Provide the (x, y) coordinate of the cell's center where the given text is located.  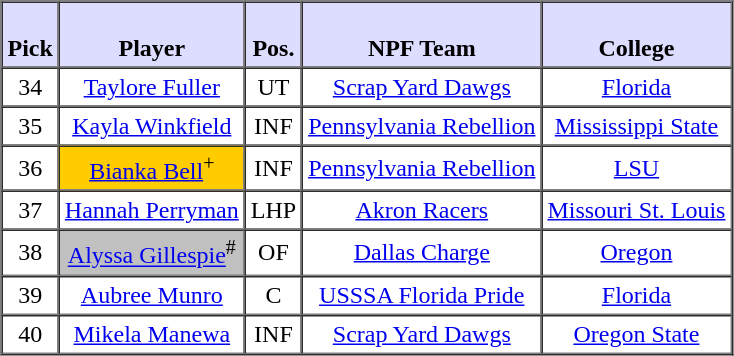
College (636, 35)
Missouri St. Louis (636, 210)
Aubree Munro (152, 294)
Kayla Winkfield (152, 126)
Dallas Charge (422, 252)
36 (30, 168)
37 (30, 210)
Hannah Perryman (152, 210)
OF (274, 252)
Oregon State (636, 334)
LSU (636, 168)
Alyssa Gillespie# (152, 252)
NPF Team (422, 35)
LHP (274, 210)
Mikela Manewa (152, 334)
Mississippi State (636, 126)
Bianka Bell+ (152, 168)
Akron Racers (422, 210)
Oregon (636, 252)
39 (30, 294)
34 (30, 88)
Pos. (274, 35)
Pick (30, 35)
USSSA Florida Pride (422, 294)
38 (30, 252)
Player (152, 35)
UT (274, 88)
Taylore Fuller (152, 88)
40 (30, 334)
35 (30, 126)
C (274, 294)
